Capture the cell that displays the provided text and extract its (x, y) central coordinate. 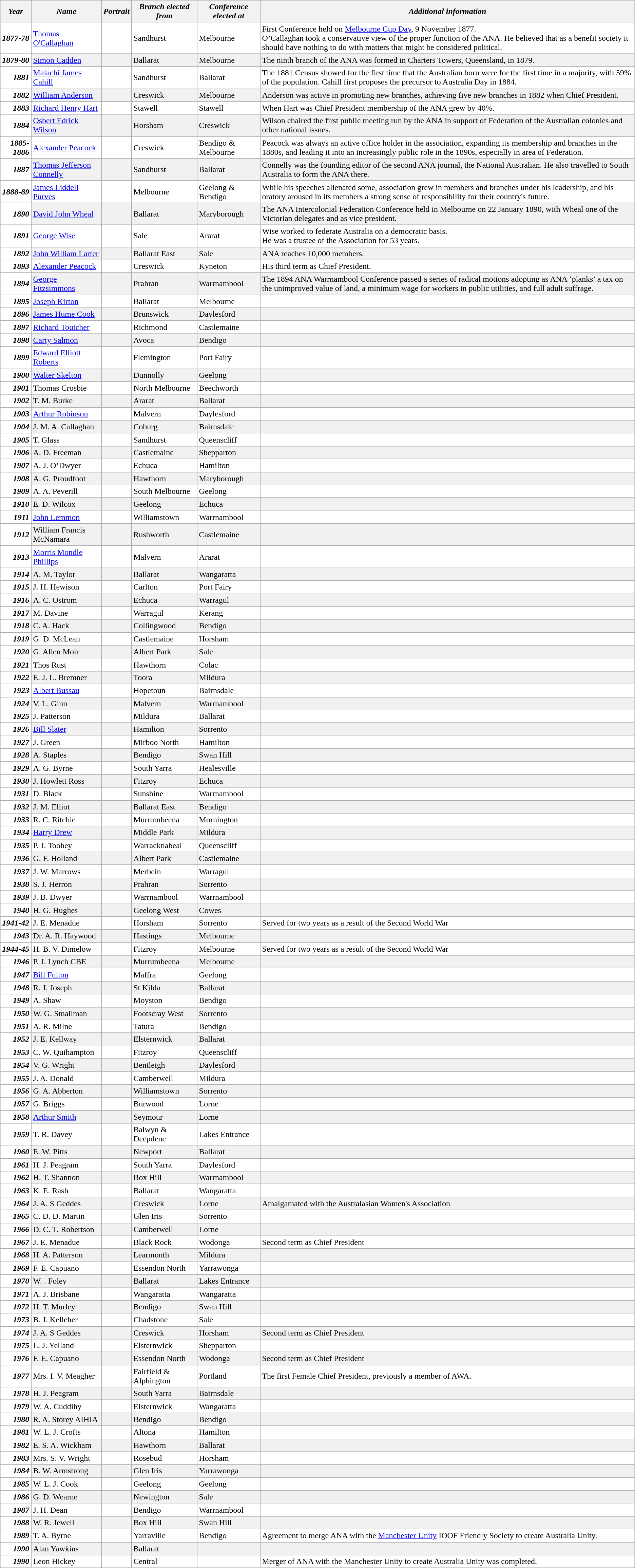
James Hume Cook (66, 314)
V. G. Wright (66, 1065)
Thomas Crosbie (66, 388)
1985 (16, 1484)
Amalgamated with the Australasian Women's Association (447, 1203)
Anderson was active in promoting new branches, achieving five new branches in 1882 when Chief President. (447, 95)
1901 (16, 388)
G. D. McLean (66, 639)
Wise worked to federate Australia on a democratic basis.He was a trustee of the Association for 53 years. (447, 236)
Mrs. I. V. Meagher (66, 1376)
Yarraville (164, 1535)
Albert Bussau (66, 690)
George Fitzsimmons (66, 284)
A. A. Peverill (66, 491)
Edward Elliott Roberts (66, 358)
1905 (16, 440)
Black Rock (164, 1242)
E. J. L. Bremner (66, 677)
Osbert Edrick Wilson (66, 126)
J. E. Kellway (66, 1039)
1986 (16, 1497)
George Wise (66, 236)
J. H. Hewison (66, 587)
1932 (16, 807)
1877-78 (16, 38)
Brunswick (164, 314)
J. M. Elliot (66, 807)
A. G. Proudfoot (66, 478)
1888-89 (16, 191)
1972 (16, 1307)
Avoca (164, 340)
1962 (16, 1178)
Year (16, 12)
1941-42 (16, 923)
Cowes (229, 910)
B. W. Armstrong (66, 1471)
1920 (16, 652)
1968 (16, 1255)
1963 (16, 1191)
H. T. Murley (66, 1307)
Balwyn & Deepdene (164, 1134)
1900 (16, 375)
When Hart was Chief President membership of the ANA grew by 40%. (447, 108)
ANA reaches 10,000 members. (447, 254)
1950 (16, 1013)
J. Howlett Ross (66, 781)
1978 (16, 1394)
1949 (16, 1001)
Additional information (447, 12)
1973 (16, 1320)
1922 (16, 677)
1974 (16, 1333)
A. G. Byrne (66, 768)
1969 (16, 1268)
1988 (16, 1523)
K. E. Rash (66, 1191)
Walter Skelton (66, 375)
1970 (16, 1281)
Richard Henry Hart (66, 108)
1904 (16, 427)
A. D. Freeman (66, 452)
1966 (16, 1229)
Footscray West (164, 1013)
1982 (16, 1445)
G. A. Abberton (66, 1091)
Bill Slater (66, 729)
A. J. O’Dwyer (66, 465)
Altona (164, 1432)
Branch elected from (164, 12)
G. Briggs (66, 1104)
1929 (16, 768)
1935 (16, 845)
1893 (16, 266)
Flemington (164, 358)
1957 (16, 1104)
Toora (164, 677)
H. G. Hughes (66, 910)
1958 (16, 1117)
1943 (16, 936)
T. R. Davey (66, 1134)
1911 (16, 517)
1912 (16, 535)
Harry Drew (66, 833)
1933 (16, 820)
Rosebud (164, 1458)
Merbein (164, 871)
D. Black (66, 794)
1981 (16, 1432)
Geelong West (164, 910)
Wilson chaired the first public meeting run by the ANA in support of Federation of the Australian colonies and other national issues. (447, 126)
Tatura (164, 1026)
1951 (16, 1026)
Morris Mondle Phillips (66, 557)
W. R. Jewell (66, 1523)
Middle Park (164, 833)
1931 (16, 794)
D. C. T. Robertson (66, 1229)
1896 (16, 314)
1944-45 (16, 949)
1952 (16, 1039)
1939 (16, 897)
1930 (16, 781)
Central (164, 1562)
1961 (16, 1165)
1906 (16, 452)
J. Patterson (66, 716)
J. H. Dean (66, 1510)
C. A. Hack (66, 626)
T. A. Byrne (66, 1535)
Richmond (164, 327)
1887 (16, 170)
Agreement to merge ANA with the Manchester Unity IOOF Friendly Society to create Australia Unity. (447, 1535)
A. Shaw (66, 1001)
1924 (16, 704)
North Melbourne (164, 388)
Carty Salmon (66, 340)
E. D. Wilcox (66, 504)
L. J. Yelland (66, 1346)
1927 (16, 742)
His third term as Chief President. (447, 266)
1890 (16, 214)
1965 (16, 1216)
William Anderson (66, 95)
Name (66, 12)
1903 (16, 414)
Joseph Kirton (66, 301)
H. B. V. Dimelow (66, 949)
1881 (16, 77)
Merger of ANA with the Manchester Unity to create Australia Unity was completed. (447, 1562)
Connelly was the founding editor of the second ANA journal, the National Australian. He also travelled to South Australia to form the ANA there. (447, 170)
1917 (16, 613)
John William Larter (66, 254)
W. L. J. Crofts (66, 1432)
Mornington (229, 820)
1894 (16, 284)
1885-1886 (16, 147)
1895 (16, 301)
1977 (16, 1376)
Geelong & Bendigo (229, 191)
1925 (16, 716)
Coburg (164, 427)
Maffra (164, 975)
J. M. A. Callaghan (66, 427)
1883 (16, 108)
Moyston (164, 1001)
Bendigo & Melbourne (229, 147)
1902 (16, 401)
1976 (16, 1359)
A. Staples (66, 755)
J. Green (66, 742)
David John Wheal (66, 214)
Alan Yawkins (66, 1549)
P. J. Toohey (66, 845)
1916 (16, 600)
Portland (229, 1376)
E. S. A. Wickham (66, 1445)
1955 (16, 1078)
1980 (16, 1419)
Beechworth (229, 388)
A. J. Brisbane (66, 1294)
1915 (16, 587)
1934 (16, 833)
Newington (164, 1497)
Simon Cadden (66, 60)
W. G. Smallman (66, 1013)
H. T. Shannon (66, 1178)
1953 (16, 1052)
R. C. Ritchie (66, 820)
1918 (16, 626)
1892 (16, 254)
B. J. Kelleher (66, 1320)
The ninth branch of the ANA was formed in Charters Towers, Queensland, in 1879. (447, 60)
Hastings (164, 936)
Seymour (164, 1117)
C. W. Quihampton (66, 1052)
Mrs. S. V. Wright (66, 1458)
W. . Foley (66, 1281)
M. Davine (66, 613)
1926 (16, 729)
A. R. Milne (66, 1026)
1897 (16, 327)
1940 (16, 910)
Conference elected at (229, 12)
1908 (16, 478)
1975 (16, 1346)
1971 (16, 1294)
J. B. Dwyer (66, 897)
1914 (16, 574)
W. L. J. Cook (66, 1484)
J. W. Marrows (66, 871)
Fairfield & Alphington (164, 1376)
1913 (16, 557)
Thomas Jefferson Connelly (66, 170)
G. D. Wearne (66, 1497)
A. C. Ostrom (66, 600)
1884 (16, 126)
H. A. Patterson (66, 1255)
1948 (16, 988)
1919 (16, 639)
St Kilda (164, 988)
1964 (16, 1203)
1909 (16, 491)
1979 (16, 1406)
Arthur Robinson (66, 414)
S. J. Herron (66, 884)
1954 (16, 1065)
W. A. Cuddihy (66, 1406)
Hopetoun (164, 690)
Leon Hickey (66, 1562)
Colac (229, 665)
1987 (16, 1510)
John Lemmon (66, 517)
1983 (16, 1458)
1959 (16, 1134)
1960 (16, 1152)
1989 (16, 1535)
Thos Rust (66, 665)
Arthur Smith (66, 1117)
T. Glass (66, 440)
Thomas O'Callaghan (66, 38)
Malachi James Cahill (66, 77)
1928 (16, 755)
Kyneton (229, 266)
1879-80 (16, 60)
1882 (16, 95)
Portrait (116, 12)
William Francis McNamara (66, 535)
1967 (16, 1242)
V. L. Ginn (66, 704)
Newport (164, 1152)
1923 (16, 690)
South Melbourne (164, 491)
Chadstone (164, 1320)
Healesville (229, 768)
Richard Toutcher (66, 327)
E. W. Pitts (66, 1152)
Burwood (164, 1104)
Collingwood (164, 626)
1907 (16, 465)
Kerang (229, 613)
1947 (16, 975)
Carlton (164, 587)
C. D. D. Martin (66, 1216)
G. F. Holland (66, 858)
1891 (16, 236)
1946 (16, 962)
James Liddell Purves (66, 191)
A. M. Taylor (66, 574)
Warracknabeal (164, 845)
The first Female Chief President, previously a member of AWA. (447, 1376)
T. M. Burke (66, 401)
1910 (16, 504)
Dr. A. R. Haywood (66, 936)
Bentleigh (164, 1065)
R. J. Joseph (66, 988)
1956 (16, 1091)
1899 (16, 358)
1936 (16, 858)
R. A. Storey AIHIA (66, 1419)
G. Allen Moir (66, 652)
Bill Fulton (66, 975)
J. A. Donald (66, 1078)
1938 (16, 884)
1921 (16, 665)
Sunshine (164, 794)
Rushworth (164, 535)
1984 (16, 1471)
P. J. Lynch CBE (66, 962)
1937 (16, 871)
Learmonth (164, 1255)
1898 (16, 340)
Mirboo North (164, 742)
The ANA Intercolonial Federation Conference held in Melbourne on 22 January 1890, with Wheal one of the Victorian delegates and as vice president. (447, 214)
Dunnolly (164, 375)
